From the cell containing the given text, extract its center point as (X, Y) coordinate. 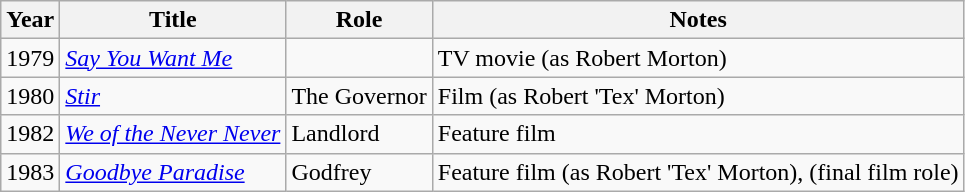
1982 (30, 134)
Film (as Robert 'Tex' Morton) (698, 96)
The Governor (359, 96)
Goodbye Paradise (173, 172)
Landlord (359, 134)
Feature film (as Robert 'Tex' Morton), (final film role) (698, 172)
Stir (173, 96)
Role (359, 20)
1983 (30, 172)
TV movie (as Robert Morton) (698, 58)
Say You Want Me (173, 58)
1979 (30, 58)
Godfrey (359, 172)
We of the Never Never (173, 134)
Year (30, 20)
1980 (30, 96)
Title (173, 20)
Notes (698, 20)
Feature film (698, 134)
